Identify which cell holds the provided text, then report its (x, y) central coordinate. 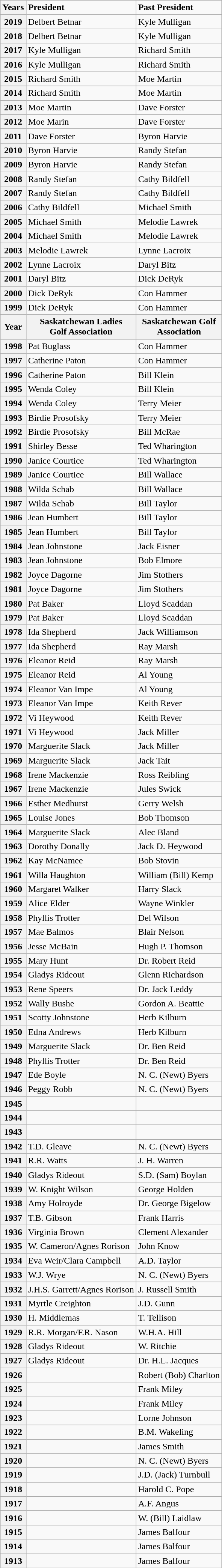
2016 (13, 65)
Jack Tait (179, 761)
1937 (13, 1218)
2000 (13, 293)
1965 (13, 818)
1940 (13, 1175)
Blair Nelson (179, 932)
Hugh P. Thomson (179, 946)
A.F. Angus (179, 1503)
2009 (13, 164)
2003 (13, 250)
Eva Weir/Clara Campbell (81, 1261)
Moe Marin (81, 122)
1983 (13, 560)
Robert (Bob) Charlton (179, 1375)
Edna Andrews (81, 1032)
1915 (13, 1532)
1942 (13, 1146)
1913 (13, 1560)
1982 (13, 575)
1998 (13, 346)
Bob Elmore (179, 560)
W. (Bill) Laidlaw (179, 1518)
George Holden (179, 1189)
Scotty Johnstone (81, 1018)
1953 (13, 989)
1928 (13, 1347)
1946 (13, 1089)
Jack Eisner (179, 546)
1974 (13, 689)
1944 (13, 1118)
1969 (13, 761)
Jack D. Heywood (179, 846)
1981 (13, 589)
1945 (13, 1103)
2008 (13, 179)
1991 (13, 446)
1956 (13, 946)
1930 (13, 1318)
1932 (13, 1289)
Rene Speers (81, 989)
R.R. Watts (81, 1161)
Dr. George Bigelow (179, 1203)
R.R. Morgan/F.R. Nason (81, 1332)
1966 (13, 803)
1952 (13, 1003)
1999 (13, 307)
2006 (13, 208)
1960 (13, 889)
1968 (13, 775)
1980 (13, 603)
1923 (13, 1418)
Ede Boyle (81, 1075)
1914 (13, 1546)
1993 (13, 418)
B.M. Wakeling (179, 1432)
Shirley Besse (81, 446)
1962 (13, 860)
Harold C. Pope (179, 1489)
2004 (13, 236)
James Smith (179, 1446)
1921 (13, 1446)
W.H.A. Hill (179, 1332)
Amy Holroyde (81, 1203)
Wayne Winkler (179, 904)
1976 (13, 661)
Saskatchewan GolfAssociation (179, 327)
S.D. (Sam) Boylan (179, 1175)
1926 (13, 1375)
1971 (13, 732)
1978 (13, 632)
Bob Stovin (179, 860)
2010 (13, 150)
1922 (13, 1432)
Year (13, 327)
Esther Medhurst (81, 803)
1985 (13, 532)
H. Middlemas (81, 1318)
Virginia Brown (81, 1232)
1936 (13, 1232)
1977 (13, 646)
Kay McNamee (81, 860)
Jesse McBain (81, 946)
Mae Balmos (81, 932)
1994 (13, 403)
Years (13, 8)
Dr. H.L. Jacques (179, 1361)
J.D. (Jack) Turnbull (179, 1475)
Alec Bland (179, 832)
T.B. Gibson (81, 1218)
2018 (13, 36)
1931 (13, 1303)
1919 (13, 1475)
Pat Buglass (81, 346)
Jack Williamson (179, 632)
1958 (13, 918)
1967 (13, 789)
T.D. Gleave (81, 1146)
William (Bill) Kemp (179, 875)
1992 (13, 432)
1927 (13, 1361)
1950 (13, 1032)
1979 (13, 618)
1995 (13, 389)
1990 (13, 461)
1984 (13, 546)
1972 (13, 718)
1975 (13, 675)
1989 (13, 475)
1964 (13, 832)
1918 (13, 1489)
Louise Jones (81, 818)
Frank Harris (179, 1218)
Dr. Robert Reid (179, 961)
1938 (13, 1203)
Del Wilson (179, 918)
1929 (13, 1332)
Dorothy Donally (81, 846)
J. Russell Smith (179, 1289)
Mary Hunt (81, 961)
2019 (13, 22)
1988 (13, 489)
2012 (13, 122)
A.D. Taylor (179, 1261)
Myrtle Creighton (81, 1303)
Wally Bushe (81, 1003)
Bob Thomson (179, 818)
Gordon A. Beattie (179, 1003)
1933 (13, 1275)
1997 (13, 360)
1949 (13, 1046)
1935 (13, 1246)
Alice Elder (81, 904)
Gerry Welsh (179, 803)
Bill McRae (179, 432)
President (81, 8)
2011 (13, 136)
Past President (179, 8)
Peggy Robb (81, 1089)
2007 (13, 193)
1957 (13, 932)
1970 (13, 746)
Clement Alexander (179, 1232)
1959 (13, 904)
J. H. Warren (179, 1161)
1947 (13, 1075)
Harry Slack (179, 889)
2001 (13, 279)
2005 (13, 222)
1963 (13, 846)
1920 (13, 1461)
1939 (13, 1189)
1955 (13, 961)
1973 (13, 703)
1961 (13, 875)
1996 (13, 375)
1951 (13, 1018)
1924 (13, 1404)
John Know (179, 1246)
Lorne Johnson (179, 1418)
1941 (13, 1161)
W. Ritchie (179, 1347)
W. Cameron/Agnes Rorison (81, 1246)
Margaret Walker (81, 889)
J.D. Gunn (179, 1303)
W.J. Wrye (81, 1275)
1925 (13, 1389)
2015 (13, 79)
Glenn Richardson (179, 975)
2014 (13, 93)
2017 (13, 50)
1987 (13, 503)
W. Knight Wilson (81, 1189)
Ross Reibling (179, 775)
1916 (13, 1518)
J.H.S. Garrett/Agnes Rorison (81, 1289)
1948 (13, 1060)
T. Tellison (179, 1318)
2013 (13, 107)
1943 (13, 1132)
Dr. Jack Leddy (179, 989)
1986 (13, 518)
1954 (13, 975)
Jules Swick (179, 789)
Willa Haughton (81, 875)
1934 (13, 1261)
Saskatchewan LadiesGolf Association (81, 327)
1917 (13, 1503)
2002 (13, 265)
